Extract the [x, y] coordinate from the center of the cell holding the provided text.  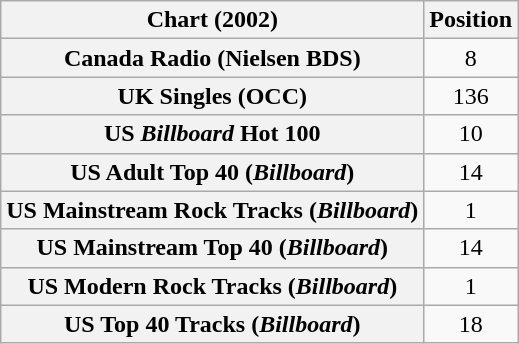
US Mainstream Rock Tracks (Billboard) [212, 210]
Canada Radio (Nielsen BDS) [212, 58]
US Modern Rock Tracks (Billboard) [212, 286]
18 [471, 324]
8 [471, 58]
Chart (2002) [212, 20]
UK Singles (OCC) [212, 96]
10 [471, 134]
US Adult Top 40 (Billboard) [212, 172]
136 [471, 96]
US Top 40 Tracks (Billboard) [212, 324]
US Mainstream Top 40 (Billboard) [212, 248]
Position [471, 20]
US Billboard Hot 100 [212, 134]
